Search for the cell housing the specified text and yield its (X, Y) center coordinate. 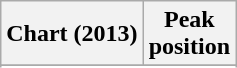
Peakposition (189, 34)
Chart (2013) (72, 34)
